Return the [x, y] coordinate for the center point of the cell that contains the specified text.  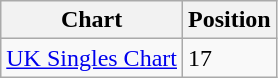
Position [229, 20]
17 [229, 58]
UK Singles Chart [92, 58]
Chart [92, 20]
